Pinpoint the cell where the given text exists, returning its [X, Y] midpoint coordinate. 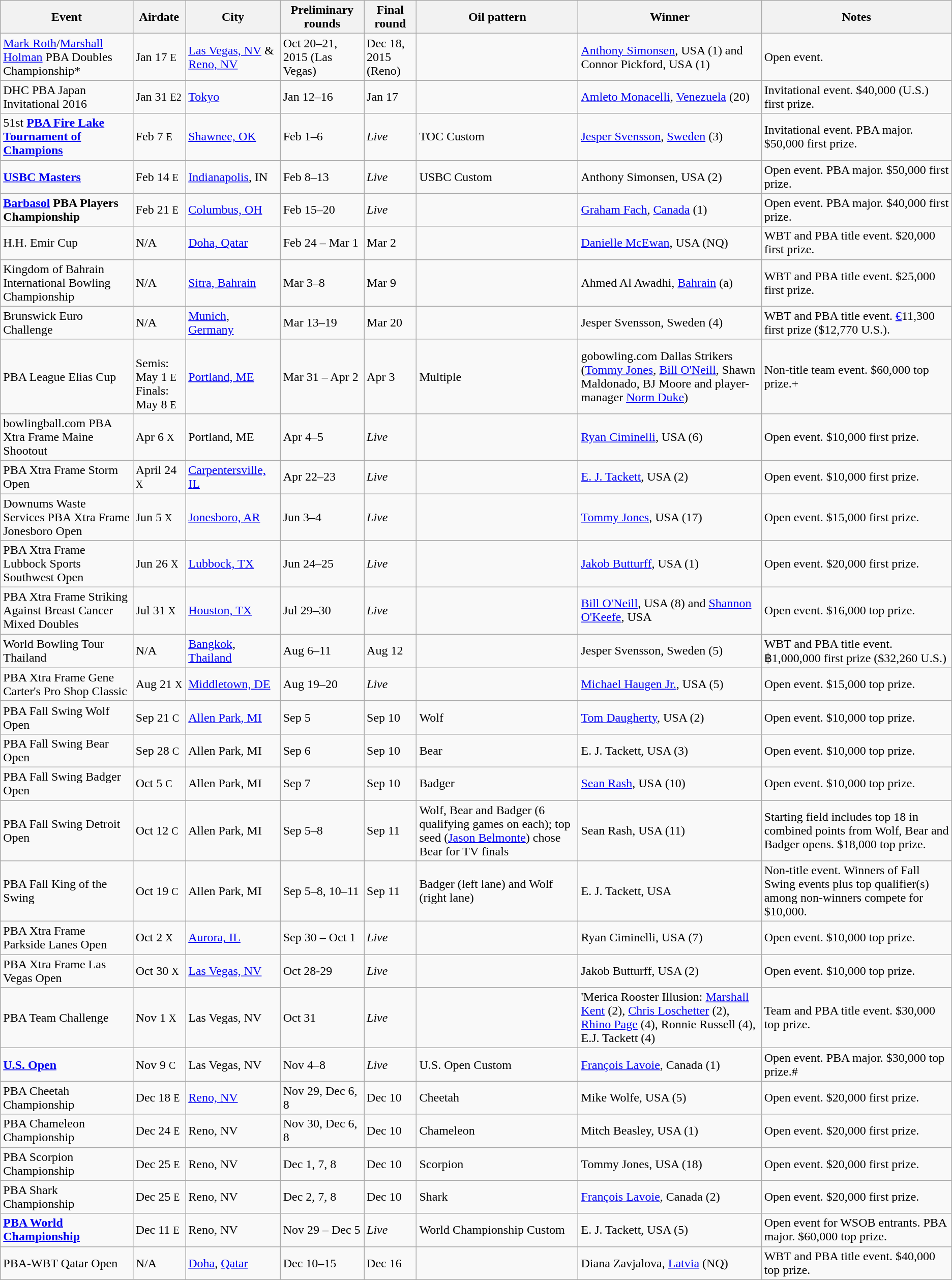
Oct 31 [322, 1018]
E. J. Tackett, USA (3) [670, 751]
Nov 9 C [159, 1065]
gobowling.com Dallas Strikers (Tommy Jones, Bill O'Neill, Shawn Maldonado, BJ Moore and player-manager Norm Duke) [670, 376]
Open event. PBA major. $50,000 first prize. [856, 177]
WBT and PBA title event. $20,000 first prize. [856, 243]
PBA Team Challenge [67, 1018]
Nov 4–8 [322, 1065]
Dec 18, 2015 (Reno) [391, 57]
Danielle McEwan, USA (NQ) [670, 243]
Sean Rash, USA (11) [670, 831]
Jan 17 E [159, 57]
Open event. $15,000 first prize. [856, 517]
Feb 8–13 [322, 177]
PBA Chameleon Championship [67, 1131]
'Merica Rooster Illusion: Marshall Kent (2), Chris Loschetter (2), Rhino Page (4), Ronnie Russell (4), E.J. Tackett (4) [670, 1018]
April 24 X [159, 477]
WBT and PBA title event. €11,300 first prize ($12,770 U.S.). [856, 322]
Ahmed Al Awadhi, Bahrain (a) [670, 283]
Oct 2 X [159, 938]
Jesper Svensson, Sweden (3) [670, 137]
Jan 12–16 [322, 97]
Semis: May 1 EFinals: May 8 E [159, 376]
Open event. PBA major. $30,000 top prize.# [856, 1065]
Jakob Butturff, USA (1) [670, 564]
Michael Haugen Jr., USA (5) [670, 684]
Tommy Jones, USA (17) [670, 517]
USBC Custom [497, 177]
Indianapolis, IN [233, 177]
Final round [391, 17]
PBA Xtra Frame Las Vegas Open [67, 971]
Mar 13–19 [322, 322]
Dec 18 E [159, 1097]
Nov 30, Dec 6, 8 [322, 1131]
François Lavoie, Canada (2) [670, 1197]
Lubbock, TX [233, 564]
Shark [497, 1197]
WBT and PBA title event. $40,000 top prize. [856, 1263]
Aug 12 [391, 651]
PBA League Elias Cup [67, 376]
Dec 10–15 [322, 1263]
Feb 7 E [159, 137]
Sep 21 C [159, 717]
Starting field includes top 18 in combined points from Wolf, Bear and Badger opens. $18,000 top prize. [856, 831]
PBA Scorpion Championship [67, 1164]
Mark Roth/Marshall Holman PBA Doubles Championship* [67, 57]
Multiple [497, 376]
Carpentersville, IL [233, 477]
Apr 6 X [159, 437]
World Championship Custom [497, 1230]
Sep 30 – Oct 1 [322, 938]
Sep 5 [322, 717]
E. J. Tackett, USA [670, 891]
U.S. Open [67, 1065]
Jul 29–30 [322, 611]
Downums Waste Services PBA Xtra Frame Jonesboro Open [67, 517]
Oct 30 X [159, 971]
Mitch Beasley, USA (1) [670, 1131]
Jun 3–4 [322, 517]
Chameleon [497, 1131]
Las Vegas, NV & Reno, NV [233, 57]
PBA Xtra Frame Lubbock Sports Southwest Open [67, 564]
Winner [670, 17]
Barbasol PBA Players Championship [67, 210]
Anthony Simonsen, USA (2) [670, 177]
PBA Cheetah Championship [67, 1097]
USBC Masters [67, 177]
Mar 2 [391, 243]
PBA-WBT Qatar Open [67, 1263]
Bangkok, Thailand [233, 651]
Tommy Jones, USA (18) [670, 1164]
Sean Rash, USA (10) [670, 783]
Jan 31 E2 [159, 97]
Ryan Ciminelli, USA (7) [670, 938]
Cheetah [497, 1097]
Houston, TX [233, 611]
Notes [856, 17]
Feb 21 E [159, 210]
Diana Zavjalova, Latvia (NQ) [670, 1263]
Nov 29, Dec 6, 8 [322, 1097]
PBA Xtra Frame Storm Open [67, 477]
Sep 5–8, 10–11 [322, 891]
Columbus, OH [233, 210]
Oct 28-29 [322, 971]
Oil pattern [497, 17]
Mar 3–8 [322, 283]
Bear [497, 751]
Event [67, 17]
Badger [497, 783]
Mike Wolfe, USA (5) [670, 1097]
Open event. PBA major. $40,000 first prize. [856, 210]
Tokyo [233, 97]
Mar 31 – Apr 2 [322, 376]
Badger (left lane) and Wolf (right lane) [497, 891]
Jan 17 [391, 97]
Middletown, DE [233, 684]
Munich, Germany [233, 322]
PBA Fall Swing Detroit Open [67, 831]
PBA Xtra Frame Striking Against Breast Cancer Mixed Doubles [67, 611]
Feb 15–20 [322, 210]
Brunswick Euro Challenge [67, 322]
Jesper Svensson, Sweden (4) [670, 322]
Sep 28 C [159, 751]
Aurora, IL [233, 938]
Graham Fach, Canada (1) [670, 210]
Preliminary rounds [322, 17]
Aug 21 X [159, 684]
PBA Xtra Frame Gene Carter's Pro Shop Classic [67, 684]
51st PBA Fire Lake Tournament of Champions [67, 137]
Anthony Simonsen, USA (1) and Connor Pickford, USA (1) [670, 57]
Oct 20–21, 2015 (Las Vegas) [322, 57]
Sitra, Bahrain [233, 283]
PBA Xtra Frame Parkside Lanes Open [67, 938]
Apr 4–5 [322, 437]
Wolf, Bear and Badger (6 qualifying games on each); top seed (Jason Belmonte) chose Bear for TV finals [497, 831]
TOC Custom [497, 137]
Open event for WSOB entrants. PBA major. $60,000 top prize. [856, 1230]
Dec 24 E [159, 1131]
Sep 5–8 [322, 831]
World Bowling Tour Thailand [67, 651]
Sep 7 [322, 783]
Non-title event. Winners of Fall Swing events plus top qualifier(s) among non-winners compete for $10,000. [856, 891]
Open event. $15,000 top prize. [856, 684]
Ryan Ciminelli, USA (6) [670, 437]
Bill O'Neill, USA (8) and Shannon O'Keefe, USA [670, 611]
Apr 22–23 [322, 477]
PBA Fall Swing Wolf Open [67, 717]
Aug 6–11 [322, 651]
Oct 19 C [159, 891]
E. J. Tackett, USA (5) [670, 1230]
Jun 5 X [159, 517]
François Lavoie, Canada (1) [670, 1065]
Jul 31 X [159, 611]
WBT and PBA title event. $25,000 first prize. [856, 283]
Open event. [856, 57]
Jun 24–25 [322, 564]
City [233, 17]
Mar 20 [391, 322]
Oct 12 C [159, 831]
Scorpion [497, 1164]
Jun 26 X [159, 564]
Feb 14 E [159, 177]
Sep 6 [322, 751]
PBA Shark Championship [67, 1197]
DHC PBA Japan Invitational 2016 [67, 97]
E. J. Tackett, USA (2) [670, 477]
PBA World Championship [67, 1230]
Airdate [159, 17]
Feb 1–6 [322, 137]
Mar 9 [391, 283]
Non-title team event. $60,000 top prize.+ [856, 376]
PBA Fall Swing Badger Open [67, 783]
Wolf [497, 717]
Apr 3 [391, 376]
Kingdom of Bahrain International Bowling Championship [67, 283]
Shawnee, OK [233, 137]
Nov 1 X [159, 1018]
Oct 5 C [159, 783]
Jakob Butturff, USA (2) [670, 971]
Team and PBA title event. $30,000 top prize. [856, 1018]
Jonesboro, AR [233, 517]
bowlingball.com PBA Xtra Frame Maine Shootout [67, 437]
Invitational event. $40,000 (U.S.) first prize. [856, 97]
WBT and PBA title event.฿1,000,000 first prize ($32,260 U.S.) [856, 651]
Aug 19–20 [322, 684]
Dec 16 [391, 1263]
Tom Daugherty, USA (2) [670, 717]
U.S. Open Custom [497, 1065]
Dec 11 E [159, 1230]
Feb 24 – Mar 1 [322, 243]
Amleto Monacelli, Venezuela (20) [670, 97]
Dec 1, 7, 8 [322, 1164]
PBA Fall Swing Bear Open [67, 751]
H.H. Emir Cup [67, 243]
Invitational event. PBA major. $50,000 first prize. [856, 137]
PBA Fall King of the Swing [67, 891]
Jesper Svensson, Sweden (5) [670, 651]
Dec 2, 7, 8 [322, 1197]
Nov 29 – Dec 5 [322, 1230]
Open event. $16,000 top prize. [856, 611]
